Capture the cell that displays the provided text and extract its [x, y] central coordinate. 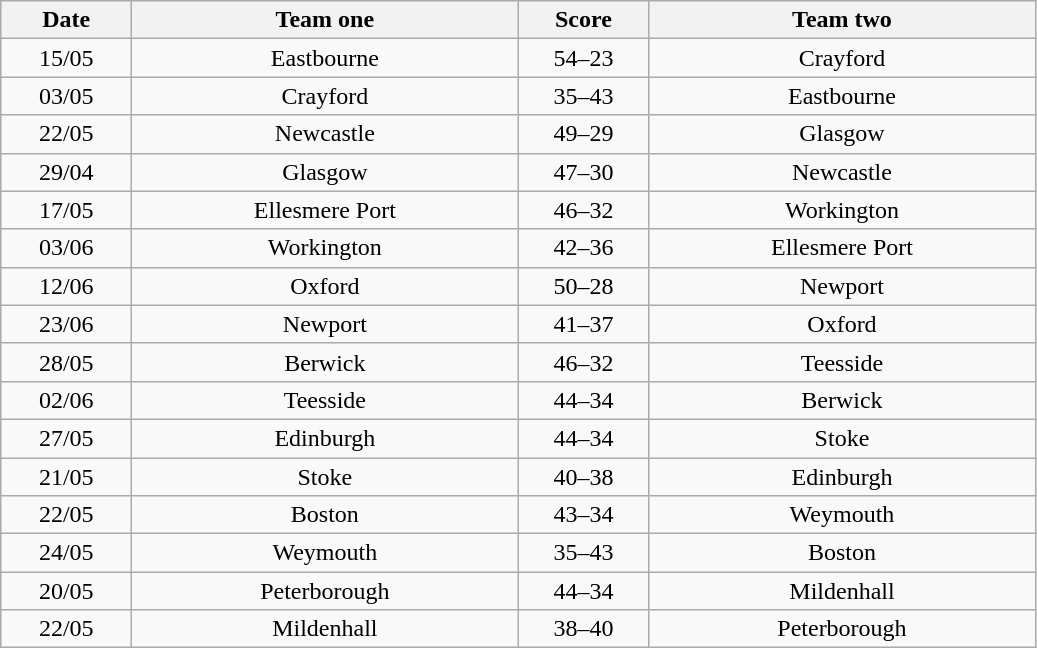
42–36 [584, 248]
40–38 [584, 477]
02/06 [66, 400]
21/05 [66, 477]
29/04 [66, 172]
28/05 [66, 362]
Score [584, 20]
27/05 [66, 438]
15/05 [66, 58]
23/06 [66, 324]
38–40 [584, 629]
Team one [325, 20]
41–37 [584, 324]
50–28 [584, 286]
03/05 [66, 96]
47–30 [584, 172]
17/05 [66, 210]
Date [66, 20]
03/06 [66, 248]
54–23 [584, 58]
24/05 [66, 553]
12/06 [66, 286]
20/05 [66, 591]
49–29 [584, 134]
43–34 [584, 515]
Team two [842, 20]
